Determine the [X, Y] coordinate at the center of the cell enclosing the given text.  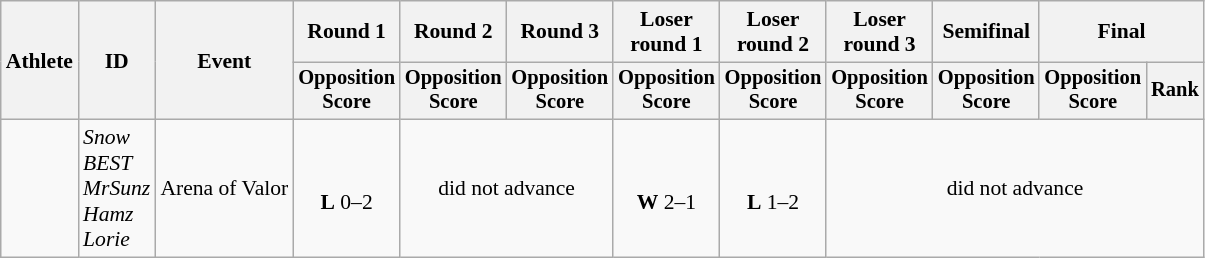
Final [1121, 32]
Loserround 1 [666, 32]
Round 1 [346, 32]
Round 2 [454, 32]
L 0–2 [346, 189]
Loserround 2 [774, 32]
Round 3 [560, 32]
L 1–2 [774, 189]
W 2–1 [666, 189]
Rank [1175, 91]
SnowBESTMrSunzHamzLorie [116, 189]
Event [224, 60]
Arena of Valor [224, 189]
Semifinal [986, 32]
Athlete [40, 60]
Loserround 3 [880, 32]
ID [116, 60]
